Pinpoint the cell where the given text exists, returning its [X, Y] midpoint coordinate. 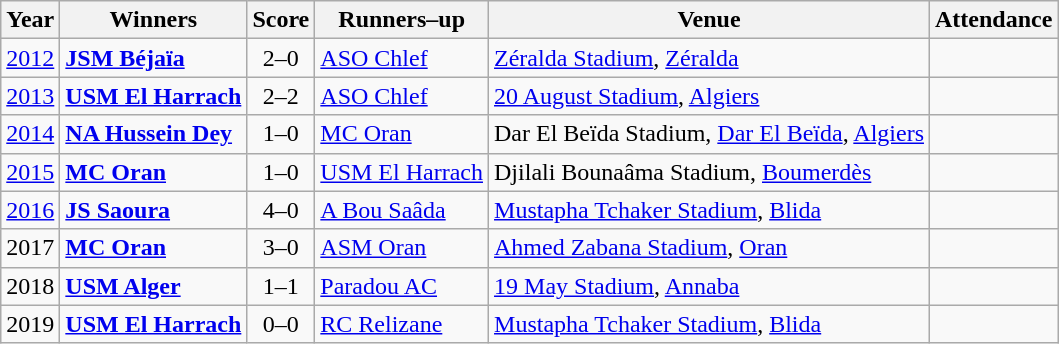
NA Hussein Dey [154, 134]
RC Relizane [402, 324]
19 May Stadium, Annaba [710, 286]
2018 [30, 286]
Attendance [994, 20]
Paradou AC [402, 286]
JSM Béjaïa [154, 58]
Venue [710, 20]
1–1 [281, 286]
Runners–up [402, 20]
2014 [30, 134]
2016 [30, 210]
4–0 [281, 210]
Score [281, 20]
2013 [30, 96]
3–0 [281, 248]
Winners [154, 20]
0–0 [281, 324]
JS Saoura [154, 210]
2–2 [281, 96]
2015 [30, 172]
Djilali Bounaâma Stadium, Boumerdès [710, 172]
ASM Oran [402, 248]
Dar El Beïda Stadium, Dar El Beïda, Algiers [710, 134]
Year [30, 20]
Zéralda Stadium, Zéralda [710, 58]
USM Alger [154, 286]
2012 [30, 58]
20 August Stadium, Algiers [710, 96]
Ahmed Zabana Stadium, Oran [710, 248]
2–0 [281, 58]
2019 [30, 324]
A Bou Saâda [402, 210]
2017 [30, 248]
